Output the (x, y) coordinate of the center of the cell containing the given text.  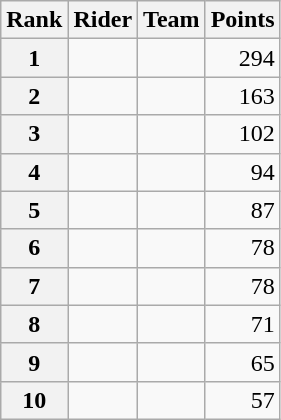
Points (242, 20)
102 (242, 134)
10 (34, 400)
163 (242, 96)
4 (34, 172)
9 (34, 362)
71 (242, 324)
3 (34, 134)
65 (242, 362)
87 (242, 210)
7 (34, 286)
Team (172, 20)
5 (34, 210)
8 (34, 324)
6 (34, 248)
294 (242, 58)
1 (34, 58)
94 (242, 172)
57 (242, 400)
Rank (34, 20)
Rider (103, 20)
2 (34, 96)
